Provide the [x, y] coordinate of the cell's center where the given text is located.  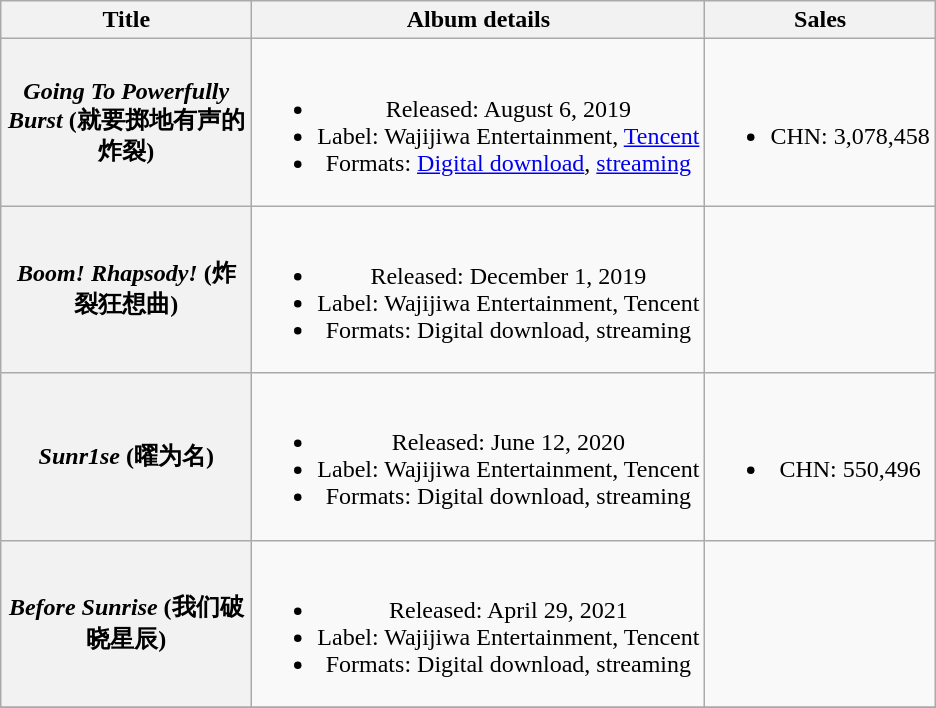
Boom! Rhapsody! (炸裂狂想曲) [126, 290]
Released: December 1, 2019Label: Wajijiwa Entertainment, TencentFormats: Digital download, streaming [478, 290]
Going To Powerfully Burst (就要掷地有声的炸裂) [126, 122]
Released: June 12, 2020Label: Wajijiwa Entertainment, TencentFormats: Digital download, streaming [478, 456]
CHN: 3,078,458 [820, 122]
CHN: 550,496 [820, 456]
Title [126, 20]
Album details [478, 20]
Before Sunrise (我们破晓星辰) [126, 624]
Sales [820, 20]
Sunr1se (曜为名) [126, 456]
Released: April 29, 2021Label: Wajijiwa Entertainment, TencentFormats: Digital download, streaming [478, 624]
Released: August 6, 2019Label: Wajijiwa Entertainment, TencentFormats: Digital download, streaming [478, 122]
